Extract the [x, y] coordinate from the center of the cell holding the provided text.  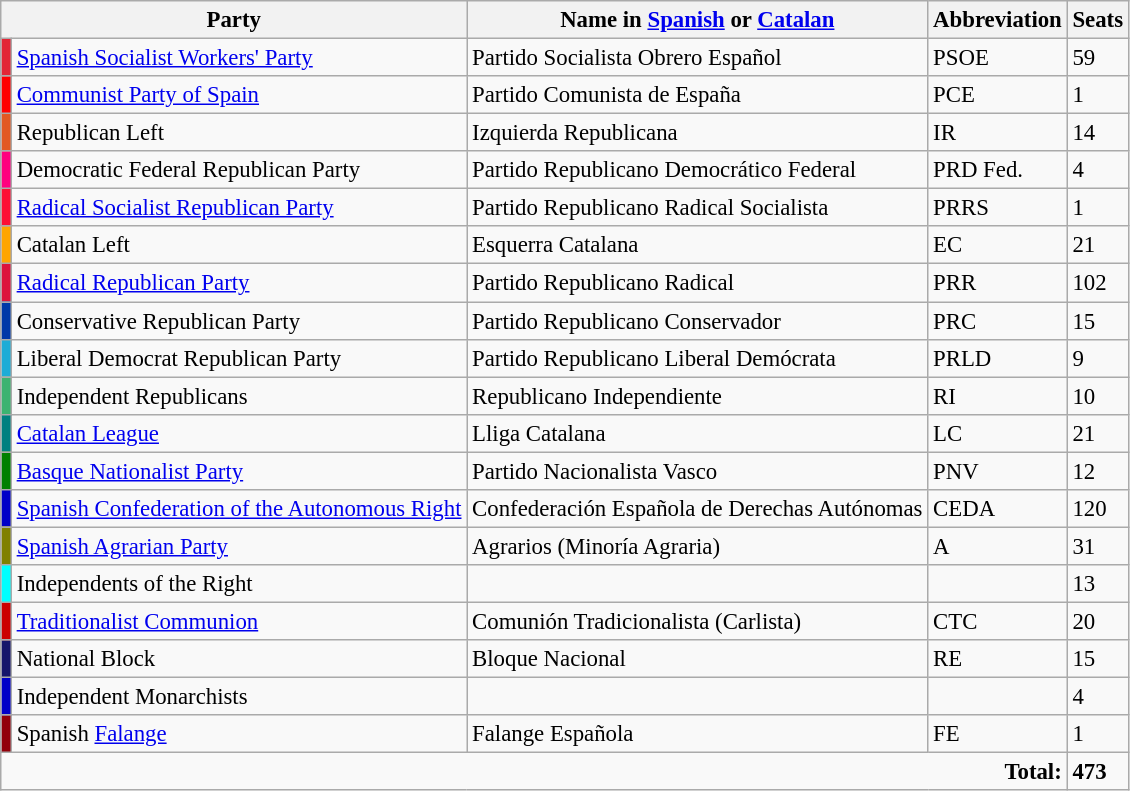
Falange Española [698, 734]
Total: [534, 772]
National Block [238, 659]
12 [1098, 471]
PCE [998, 95]
9 [1098, 358]
Esquerra Catalana [698, 245]
Partido Republicano Conservador [698, 321]
Radical Republican Party [238, 283]
Independent Republicans [238, 396]
59 [1098, 58]
102 [1098, 283]
PRC [998, 321]
Partido Nacionalista Vasco [698, 471]
Communist Party of Spain [238, 95]
LC [998, 433]
RE [998, 659]
PSOE [998, 58]
PNV [998, 471]
Partido Republicano Radical Socialista [698, 208]
IR [998, 133]
14 [1098, 133]
PRRS [998, 208]
A [998, 546]
Basque Nationalist Party [238, 471]
RI [998, 396]
CTC [998, 621]
Abbreviation [998, 20]
FE [998, 734]
Independent Monarchists [238, 697]
Spanish Confederation of the Autonomous Right [238, 509]
Independents of the Right [238, 584]
Party [234, 20]
Name in Spanish or Catalan [698, 20]
Traditionalist Communion [238, 621]
Comunión Tradicionalista (Carlista) [698, 621]
PRD Fed. [998, 170]
20 [1098, 621]
Lliga Catalana [698, 433]
CEDA [998, 509]
Confederación Española de Derechas Autónomas [698, 509]
Partido Republicano Democrático Federal [698, 170]
Radical Socialist Republican Party [238, 208]
Partido Republicano Radical [698, 283]
Democratic Federal Republican Party [238, 170]
120 [1098, 509]
Partido Comunista de España [698, 95]
31 [1098, 546]
Agrarios (Minoría Agraria) [698, 546]
Spanish Falange [238, 734]
Republican Left [238, 133]
10 [1098, 396]
Seats [1098, 20]
Partido Republicano Liberal Demócrata [698, 358]
Spanish Agrarian Party [238, 546]
Izquierda Republicana [698, 133]
473 [1098, 772]
Conservative Republican Party [238, 321]
Liberal Democrat Republican Party [238, 358]
PRR [998, 283]
Catalan League [238, 433]
PRLD [998, 358]
13 [1098, 584]
Partido Socialista Obrero Español [698, 58]
EC [998, 245]
Spanish Socialist Workers' Party [238, 58]
Republicano Independiente [698, 396]
Bloque Nacional [698, 659]
Catalan Left [238, 245]
